Search for the cell housing the specified text and yield its [X, Y] center coordinate. 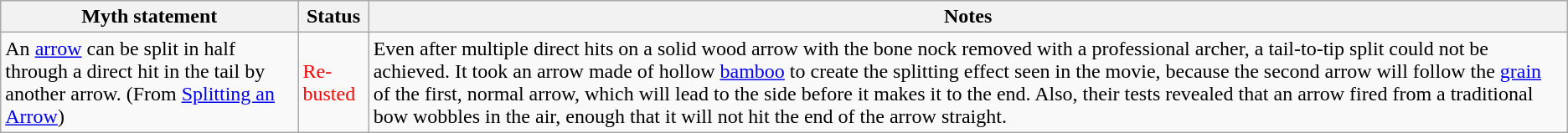
Re-busted [333, 82]
Notes [968, 17]
Status [333, 17]
Myth statement [149, 17]
An arrow can be split in half through a direct hit in the tail by another arrow. (From Splitting an Arrow) [149, 82]
